Output the [X, Y] coordinate of the center of the cell containing the given text.  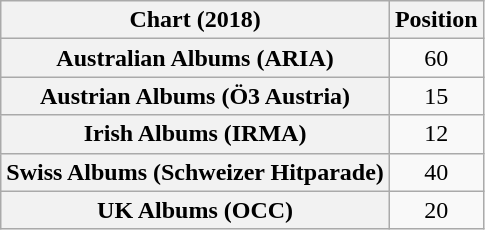
Australian Albums (ARIA) [196, 58]
Irish Albums (IRMA) [196, 134]
20 [436, 210]
60 [436, 58]
UK Albums (OCC) [196, 210]
Chart (2018) [196, 20]
Austrian Albums (Ö3 Austria) [196, 96]
Position [436, 20]
Swiss Albums (Schweizer Hitparade) [196, 172]
40 [436, 172]
12 [436, 134]
15 [436, 96]
